Pinpoint the cell where the given text exists, returning its (X, Y) midpoint coordinate. 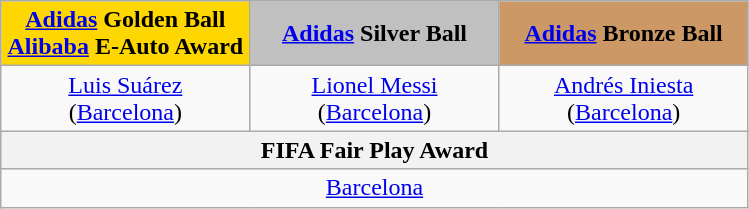
Andrés Iniesta(Barcelona) (624, 98)
Lionel Messi(Barcelona) (374, 98)
Adidas Golden BallAlibaba E-Auto Award (126, 34)
Adidas Silver Ball (374, 34)
Luis Suárez(Barcelona) (126, 98)
Adidas Bronze Ball (624, 34)
Barcelona (374, 188)
FIFA Fair Play Award (374, 150)
